From the cell containing the given text, extract its center point as (X, Y) coordinate. 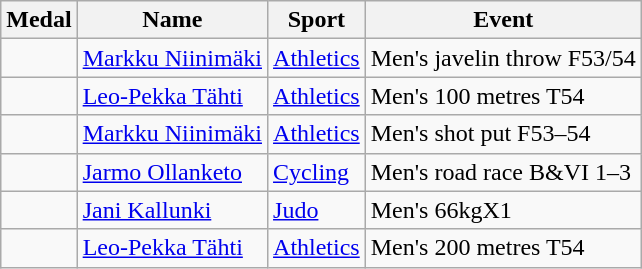
Men's road race B&VI 1–3 (503, 172)
Men's 66kgX1 (503, 210)
Event (503, 20)
Name (172, 20)
Men's 100 metres T54 (503, 96)
Men's 200 metres T54 (503, 248)
Men's shot put F53–54 (503, 134)
Men's javelin throw F53/54 (503, 58)
Medal (39, 20)
Cycling (317, 172)
Jarmo Ollanketo (172, 172)
Sport (317, 20)
Judo (317, 210)
Jani Kallunki (172, 210)
